Return [x, y] of the center of cell containing provided text 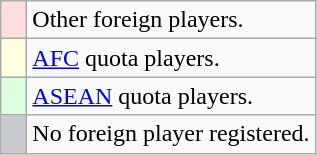
No foreign player registered. [171, 134]
AFC quota players. [171, 58]
ASEAN quota players. [171, 96]
Other foreign players. [171, 20]
